Pinpoint the cell where the given text exists, returning its (x, y) midpoint coordinate. 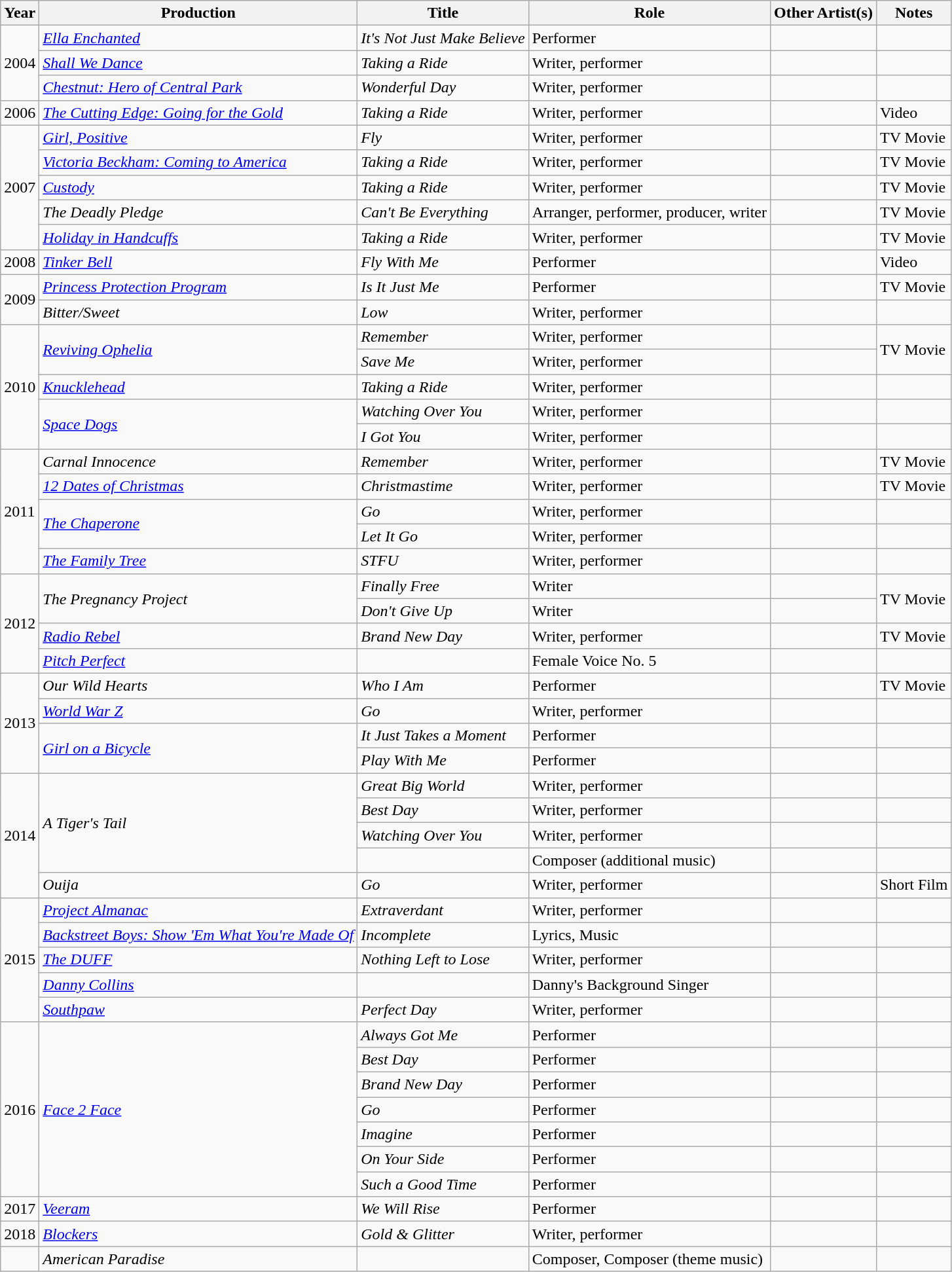
12 Dates of Christmas (198, 486)
Chestnut: Hero of Central Park (198, 88)
Who I Am (443, 685)
Tinker Bell (198, 262)
Southpaw (198, 1009)
Can't Be Everything (443, 212)
2010 (20, 387)
2015 (20, 960)
Nothing Left to Lose (443, 960)
2011 (20, 511)
Low (443, 312)
Girl, Positive (198, 137)
2006 (20, 113)
Play With Me (443, 761)
Girl on a Bicycle (198, 748)
On Your Side (443, 1159)
Incomplete (443, 935)
Year (20, 13)
Title (443, 13)
2016 (20, 1109)
Arranger, performer, producer, writer (650, 212)
Veeram (198, 1209)
Radio Rebel (198, 636)
Danny Collins (198, 985)
Finally Free (443, 586)
It Just Takes a Moment (443, 736)
Production (198, 13)
Pitch Perfect (198, 661)
The DUFF (198, 960)
Is It Just Me (443, 287)
2004 (20, 63)
It's Not Just Make Believe (443, 38)
2013 (20, 723)
Gold & Glitter (443, 1234)
2009 (20, 299)
A Tiger's Tail (198, 823)
American Paradise (198, 1259)
Fly (443, 137)
Project Almanac (198, 910)
Victoria Beckham: Coming to America (198, 162)
Backstreet Boys: Show 'Em What You're Made Of (198, 935)
Reviving Ophelia (198, 350)
Other Artist(s) (824, 13)
Christmastime (443, 486)
Blockers (198, 1234)
Extraverdant (443, 910)
Perfect Day (443, 1009)
Wonderful Day (443, 88)
Such a Good Time (443, 1184)
Always Got Me (443, 1034)
2007 (20, 187)
Short Film (913, 885)
Ouija (198, 885)
Our Wild Hearts (198, 685)
The Cutting Edge: Going for the Gold (198, 113)
Great Big World (443, 786)
Holiday in Handcuffs (198, 237)
2014 (20, 835)
STFU (443, 561)
The Family Tree (198, 561)
Let It Go (443, 536)
We Will Rise (443, 1209)
Female Voice No. 5 (650, 661)
Face 2 Face (198, 1109)
Fly With Me (443, 262)
Ella Enchanted (198, 38)
2012 (20, 623)
The Pregnancy Project (198, 598)
The Deadly Pledge (198, 212)
Danny's Background Singer (650, 985)
2017 (20, 1209)
Imagine (443, 1135)
Composer (additional music) (650, 860)
Notes (913, 13)
Composer, Composer (theme music) (650, 1259)
Role (650, 13)
Custody (198, 187)
Don't Give Up (443, 611)
I Got You (443, 437)
Lyrics, Music (650, 935)
Bitter/Sweet (198, 312)
Princess Protection Program (198, 287)
Carnal Innocence (198, 462)
2008 (20, 262)
World War Z (198, 710)
2018 (20, 1234)
The Chaperone (198, 524)
Save Me (443, 362)
Space Dogs (198, 424)
Knucklehead (198, 387)
Shall We Dance (198, 63)
